Return [x, y] of the center of cell containing provided text 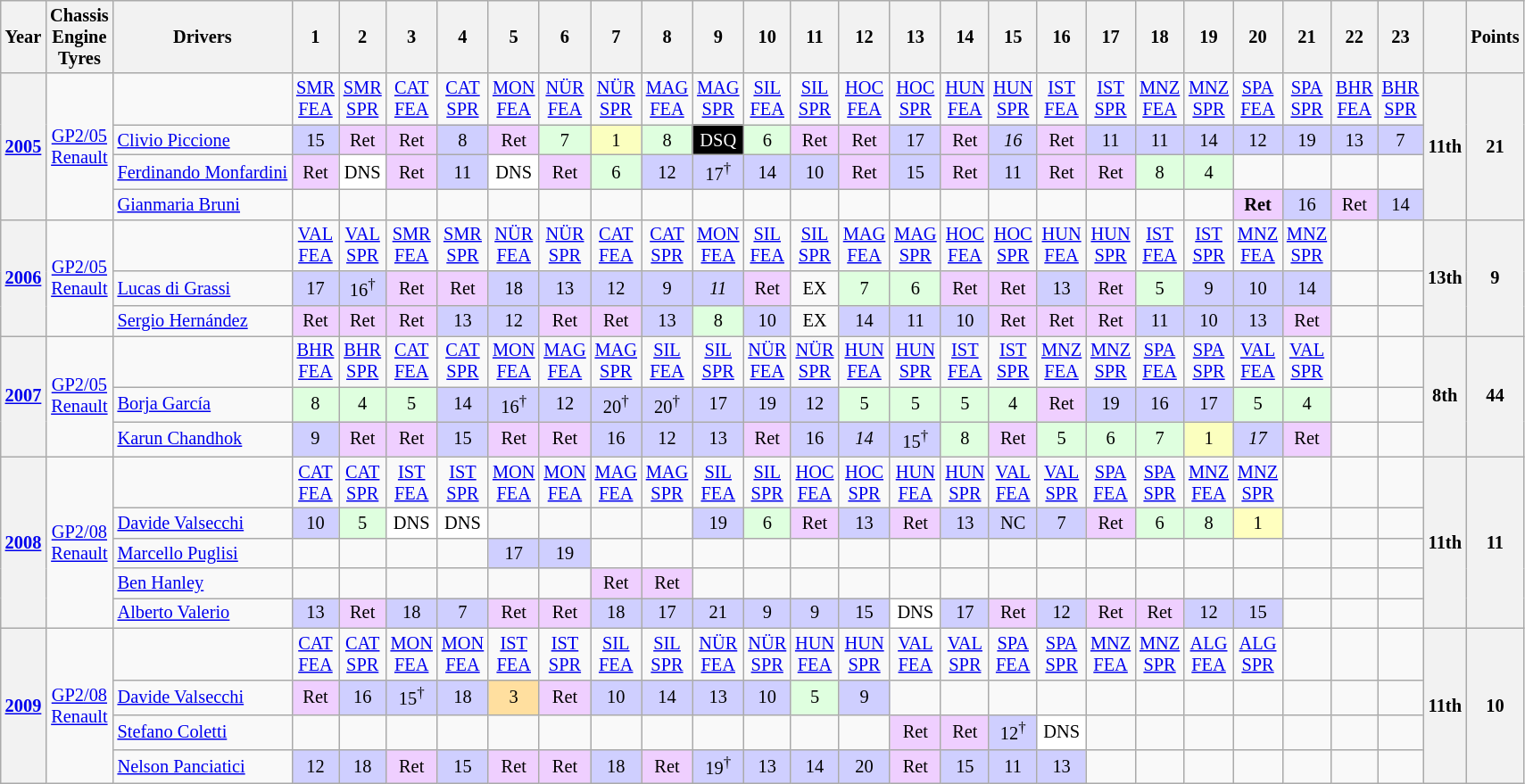
8th [1445, 396]
2008 [23, 542]
NC [1013, 523]
23 [1401, 37]
Nelson Panciatici [203, 767]
19† [717, 767]
Alberto Valerio [203, 613]
Ben Hanley [203, 583]
Stefano Coletti [203, 731]
Karun Chandhok [203, 439]
2 [362, 37]
Ferdinando Monfardini [203, 171]
Drivers [203, 37]
2005 [23, 146]
Borja García [203, 405]
Year [23, 37]
44 [1495, 396]
Gianmaria Bruni [203, 204]
13th [1445, 277]
Sergio Hernández [203, 321]
Clivio Piccione [203, 140]
Lucas di Grassi [203, 289]
22 [1355, 37]
DSQ [717, 140]
2009 [23, 706]
Points [1495, 37]
ALGFEA [1208, 654]
12† [1013, 731]
Marcello Puglisi [203, 553]
ChassisEngineTyres [79, 37]
2007 [23, 396]
ALGSPR [1258, 654]
2006 [23, 277]
17† [717, 171]
